Pinpoint the cell where the given text exists, returning its [x, y] midpoint coordinate. 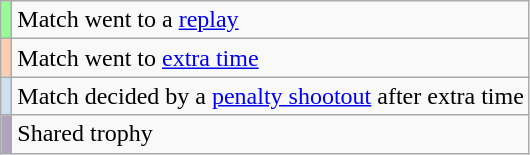
Match decided by a penalty shootout after extra time [271, 96]
Match went to a replay [271, 20]
Shared trophy [271, 134]
Match went to extra time [271, 58]
